Pinpoint the cell where the given text exists, returning its (X, Y) midpoint coordinate. 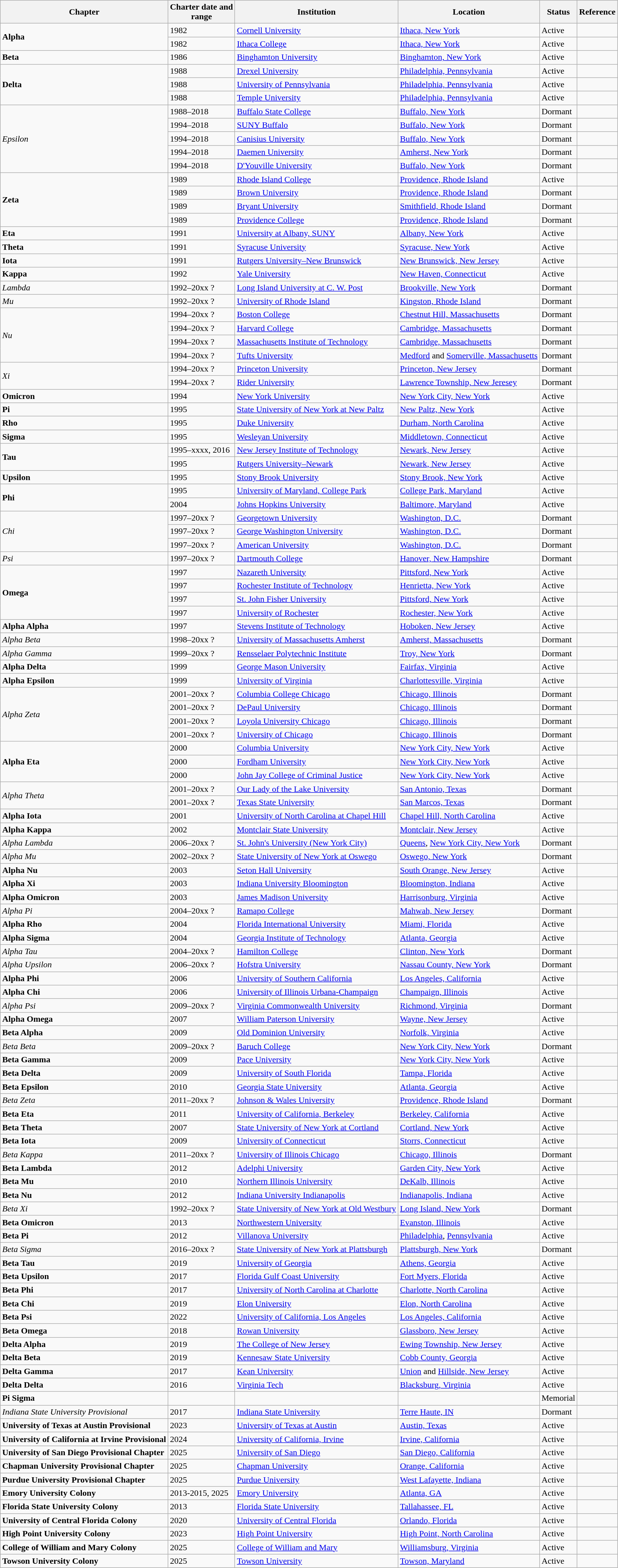
Chi (84, 531)
Orlando, Florida (469, 1520)
Rho (84, 423)
Rutgers University–New Brunswick (316, 261)
Tallahassee, FL (469, 1507)
University of California, Berkeley (316, 1114)
Hamilton College (316, 951)
Lawrence Township, New Jeresey (469, 382)
Irvine, California (469, 1439)
1992 (201, 274)
Baltimore, Maryland (469, 504)
Omega (84, 592)
Florida State University Colony (84, 1507)
Beta Pi (84, 1236)
Wesleyan University (316, 437)
Brown University (316, 193)
Beta Gamma (84, 1060)
Brookville, New York (469, 288)
Atlanta, GA (469, 1493)
South Orange, New Jersey (469, 870)
Plattsburgh, New York (469, 1249)
Elon, North Carolina (469, 1304)
Chestnut Hill, Massachusetts (469, 315)
Elon University (316, 1304)
Kappa (84, 274)
Theta (84, 247)
University of Illinois Urbana-Champaign (316, 992)
State University of New York at Plattsburgh (316, 1249)
Yale University (316, 274)
State University of New York at New Paltz (316, 410)
2020 (201, 1520)
Evanston, Illinois (469, 1222)
Columbia University (316, 748)
Rochester Institute of Technology (316, 585)
Ithaca College (316, 44)
Chapman University (316, 1466)
Virginia Commonwealth University (316, 1005)
Beta Psi (84, 1317)
University of San Diego (316, 1452)
DeKalb, Illinois (469, 1182)
Alpha Epsilon (84, 680)
Beta Kappa (84, 1154)
Xi (84, 375)
New Haven, Connecticut (469, 274)
Stony Brook University (316, 477)
Nassau County, New York (469, 965)
Alpha Zeta (84, 714)
1988–2018 (201, 111)
Sigma (84, 437)
Phi (84, 498)
Temple University (316, 98)
Chapter (84, 12)
Beta Epsilon (84, 1087)
Syracuse, New York (469, 247)
Richmond, Virginia (469, 1005)
Middletown, Connecticut (469, 437)
Fordham University (316, 762)
Alpha Chi (84, 992)
Alpha Nu (84, 870)
University of Maryland, College Park (316, 491)
2011 (201, 1114)
Amherst, New York (469, 152)
Henrietta, New York (469, 585)
Mahwah, New Jersey (469, 911)
Memorial (559, 1398)
Boston College (316, 315)
Pi (84, 410)
St. John Fisher University (316, 599)
Columbia College Chicago (316, 694)
Florida Gulf Coast University (316, 1277)
University of Georgia (316, 1263)
Beta Omega (84, 1331)
Beta Eta (84, 1114)
Beta Chi (84, 1304)
Harvard College (316, 328)
Binghamton, New York (469, 57)
Beta Lambda (84, 1168)
Canisius University (316, 138)
Ewing Township, New Jersey (469, 1344)
Old Dominion University (316, 1032)
James Madison University (316, 897)
High Point University (316, 1534)
William Paterson University (316, 1019)
State University of New York at Cortland (316, 1127)
1995–xxxx, 2016 (201, 450)
Lambda (84, 288)
Storrs, Connecticut (469, 1141)
Mu (84, 301)
Delta (84, 84)
University of Rhode Island (316, 301)
Troy, New York (469, 653)
2016–20xx ? (201, 1249)
Medford and Somerville, Massachusetts (469, 355)
Indiana State University Provisional (84, 1412)
University of Pennsylvania (316, 84)
Kean University (316, 1371)
College of William and Mary Colony (84, 1547)
George Washington University (316, 531)
New Jersey Institute of Technology (316, 450)
Location (469, 12)
Indiana State University (316, 1412)
1998–20xx ? (201, 640)
Purdue University Provisional Chapter (84, 1479)
Beta Omicron (84, 1222)
2024 (201, 1439)
Hoboken, New Jersey (469, 626)
College of William and Mary (316, 1547)
University of Rochester (316, 612)
Fairfax, Virginia (469, 667)
University of Connecticut (316, 1141)
Our Lady of the Lake University (316, 789)
Charlotte, North Carolina (469, 1290)
Montclair, New Jersey (469, 830)
Stevens Institute of Technology (316, 626)
Alpha Alpha (84, 626)
St. John's University (New York City) (316, 843)
Amherst, Massachusetts (469, 640)
Alpha Eta (84, 762)
Blacksburg, Virginia (469, 1385)
Beta Phi (84, 1290)
Fort Myers, Florida (469, 1277)
Alpha Mu (84, 857)
Nazareth University (316, 572)
Towson University (316, 1561)
Northwestern University (316, 1222)
Delta Gamma (84, 1371)
George Mason University (316, 667)
Wayne, New Jersey (469, 1019)
University of Illinois Chicago (316, 1154)
University of Virginia (316, 680)
Rowan University (316, 1331)
Beta Mu (84, 1182)
University of North Carolina at Chapel Hill (316, 816)
San Diego, California (469, 1452)
Stony Brook, New York (469, 477)
Emory University (316, 1493)
Purdue University (316, 1479)
Alpha Rho (84, 924)
Upsilon (84, 477)
Kingston, Rhode Island (469, 301)
Montclair State University (316, 830)
Massachusetts Institute of Technology (316, 342)
1994 (201, 396)
Towson University Colony (84, 1561)
Providence College (316, 220)
Cortland, New York (469, 1127)
Berkeley, California (469, 1114)
John Jay College of Criminal Justice (316, 775)
Cornell University (316, 30)
Alpha Lambda (84, 843)
Alpha Phi (84, 978)
Florida State University (316, 1507)
Glassboro, New Jersey (469, 1331)
Nu (84, 335)
Champaign, Illinois (469, 992)
Alpha Sigma (84, 938)
Tufts University (316, 355)
Delta Delta (84, 1385)
Queens, New York City, New York (469, 843)
Harrisonburg, Virginia (469, 897)
Zeta (84, 199)
Daemen University (316, 152)
State University of New York at Oswego (316, 857)
Alpha Iota (84, 816)
Georgia State University (316, 1087)
Athens, Georgia (469, 1263)
American University (316, 545)
West Lafayette, Indiana (469, 1479)
Durham, North Carolina (469, 423)
Long Island University at C. W. Post (316, 288)
Alpha Beta (84, 640)
Indianapolis, Indiana (469, 1195)
D'Youville University (316, 165)
Orange, California (469, 1466)
Alpha Omicron (84, 897)
Iota (84, 261)
Buffalo State College (316, 111)
Kennesaw State University (316, 1358)
Chapman University Provisional Chapter (84, 1466)
University of California, Irvine (316, 1439)
Loyola University Chicago (316, 721)
Omicron (84, 396)
Beta Alpha (84, 1032)
Princeton University (316, 369)
University of Central Florida (316, 1520)
Rider University (316, 382)
Dartmouth College (316, 558)
Baruch College (316, 1046)
Garden City, New York (469, 1168)
Johns Hopkins University (316, 504)
The College of New Jersey (316, 1344)
Johnson & Wales University (316, 1100)
Rhode Island College (316, 179)
University of Southern California (316, 978)
Syracuse University (316, 247)
Eta (84, 233)
Alpha Tau (84, 951)
Miami, Florida (469, 924)
Tau (84, 457)
Pace University (316, 1060)
Status (559, 12)
Indiana University Indianapolis (316, 1195)
College Park, Maryland (469, 491)
San Antonio, Texas (469, 789)
Williamsburg, Virginia (469, 1547)
Towson, Maryland (469, 1561)
Delta Alpha (84, 1344)
Beta Upsilon (84, 1277)
Beta Beta (84, 1046)
Psi (84, 558)
2013-2015, 2025 (201, 1493)
Alpha Pi (84, 911)
Austin, Texas (469, 1425)
Duke University (316, 423)
Virginia Tech (316, 1385)
High Point, North Carolina (469, 1534)
2016 (201, 1385)
New Brunswick, New Jersey (469, 261)
High Point University Colony (84, 1534)
University of South Florida (316, 1073)
Florida International University (316, 924)
Reference (597, 12)
Cobb County, Georgia (469, 1358)
Terre Haute, IN (469, 1412)
Norfolk, Virginia (469, 1032)
2022 (201, 1317)
Beta Tau (84, 1263)
Alpha Kappa (84, 830)
University of Chicago (316, 735)
Alpha Gamma (84, 653)
Seton Hall University (316, 870)
Albany, New York (469, 233)
Union and Hillside, New Jersey (469, 1371)
Indiana University Bloomington (316, 884)
Alpha Psi (84, 1005)
Bryant University (316, 206)
Adelphi University (316, 1168)
Georgia Institute of Technology (316, 938)
Drexel University (316, 71)
Binghamton University (316, 57)
2018 (201, 1331)
Rutgers University–Newark (316, 464)
University of California, Los Angeles (316, 1317)
Princeton, New Jersey (469, 369)
University of North Carolina at Charlotte (316, 1290)
Beta Theta (84, 1127)
Oswego, New York (469, 857)
Beta Sigma (84, 1249)
SUNY Buffalo (316, 125)
Alpha Omega (84, 1019)
Hofstra University (316, 965)
2002–20xx ? (201, 857)
Beta Delta (84, 1073)
Smithfield, Rhode Island (469, 206)
Chapel Hill, North Carolina (469, 816)
Alpha Delta (84, 667)
Alpha Xi (84, 884)
New York University (316, 396)
Alpha Theta (84, 795)
1999–20xx ? (201, 653)
2002 (201, 830)
Hanover, New Hampshire (469, 558)
Beta Xi (84, 1209)
University of San Diego Provisional Chapter (84, 1452)
Long Island, New York (469, 1209)
Alpha (84, 37)
Institution (316, 12)
University of Massachusetts Amherst (316, 640)
Epsilon (84, 138)
Emory University Colony (84, 1493)
University of Texas at Austin Provisional (84, 1425)
Texas State University (316, 802)
University at Albany, SUNY (316, 233)
Delta Beta (84, 1358)
University of Texas at Austin (316, 1425)
1986 (201, 57)
Georgetown University (316, 518)
New Paltz, New York (469, 410)
Beta Iota (84, 1141)
Charlottesville, Virginia (469, 680)
State University of New York at Old Westbury (316, 1209)
2001 (201, 816)
DePaul University (316, 707)
University of Central Florida Colony (84, 1520)
Rensselaer Polytechnic Institute (316, 653)
Pi Sigma (84, 1398)
Rochester, New York (469, 612)
University of California at Irvine Provisional (84, 1439)
Beta Nu (84, 1195)
San Marcos, Texas (469, 802)
Clinton, New York (469, 951)
Ramapo College (316, 911)
Alpha Upsilon (84, 965)
Beta Zeta (84, 1100)
Northern Illinois University (316, 1182)
Bloomington, Indiana (469, 884)
Beta (84, 57)
Villanova University (316, 1236)
Tampa, Florida (469, 1073)
Charter date andrange (201, 12)
